Pinpoint the cell where the given text exists, returning its (X, Y) midpoint coordinate. 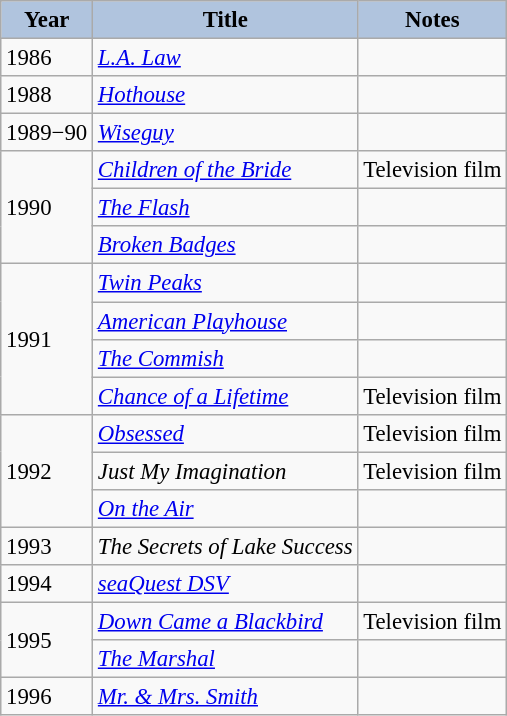
Wiseguy (226, 133)
seaQuest DSV (226, 584)
1995 (47, 640)
The Secrets of Lake Success (226, 546)
The Marshal (226, 659)
Hothouse (226, 95)
Broken Badges (226, 245)
1993 (47, 546)
Chance of a Lifetime (226, 396)
Title (226, 20)
1992 (47, 470)
The Commish (226, 358)
1990 (47, 208)
Mr. & Mrs. Smith (226, 697)
The Flash (226, 208)
Year (47, 20)
Twin Peaks (226, 283)
Notes (432, 20)
1989−90 (47, 133)
Just My Imagination (226, 471)
1996 (47, 697)
American Playhouse (226, 321)
1988 (47, 95)
Down Came a Blackbird (226, 621)
1986 (47, 58)
1991 (47, 339)
1994 (47, 584)
On the Air (226, 509)
Obsessed (226, 433)
L.A. Law (226, 58)
Children of the Bride (226, 170)
